Provide the [X, Y] coordinate of the cell's center where the given text is located.  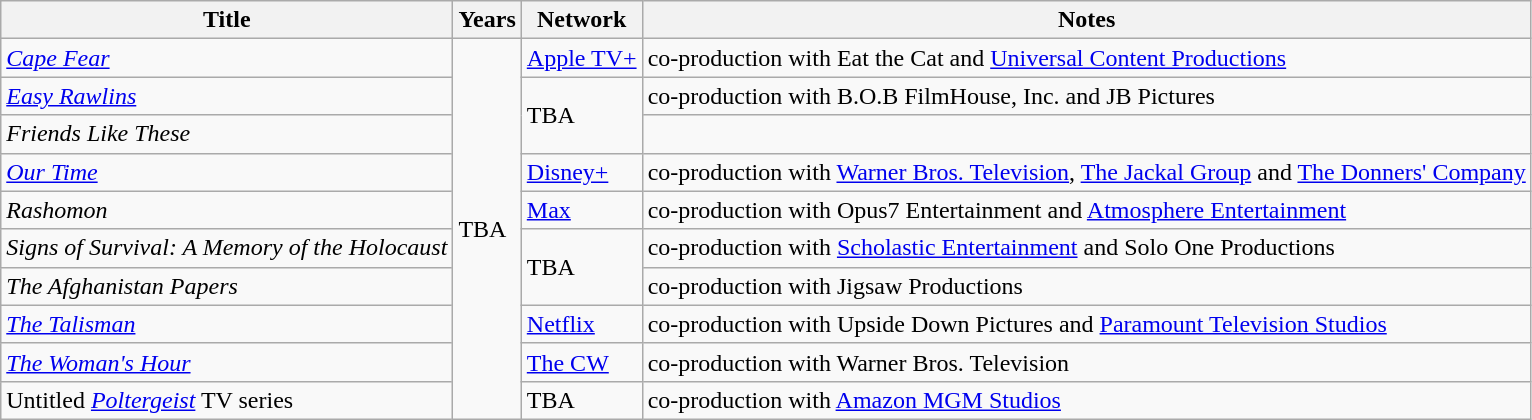
Our Time [227, 172]
co-production with Jigsaw Productions [1086, 286]
co-production with Warner Bros. Television, The Jackal Group and The Donners' Company [1086, 172]
co-production with Opus7 Entertainment and Atmosphere Entertainment [1086, 210]
The CW [582, 362]
The Woman's Hour [227, 362]
Apple TV+ [582, 58]
co-production with Amazon MGM Studios [1086, 400]
Rashomon [227, 210]
Netflix [582, 324]
Untitled Poltergeist TV series [227, 400]
Years [487, 20]
co-production with B.O.B FilmHouse, Inc. and JB Pictures [1086, 96]
Cape Fear [227, 58]
Notes [1086, 20]
Network [582, 20]
Title [227, 20]
Disney+ [582, 172]
co-production with Scholastic Entertainment and Solo One Productions [1086, 248]
co-production with Warner Bros. Television [1086, 362]
Friends Like These [227, 134]
Max [582, 210]
co-production with Eat the Cat and Universal Content Productions [1086, 58]
The Talisman [227, 324]
Easy Rawlins [227, 96]
co-production with Upside Down Pictures and Paramount Television Studios [1086, 324]
The Afghanistan Papers [227, 286]
Signs of Survival: A Memory of the Holocaust [227, 248]
